Identify which cell holds the provided text, then report its (x, y) central coordinate. 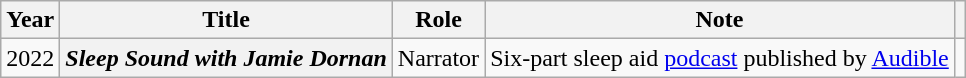
Note (720, 20)
Year (30, 20)
Title (226, 20)
Six-part sleep aid podcast published by Audible (720, 58)
2022 (30, 58)
Narrator (438, 58)
Sleep Sound with Jamie Dornan (226, 58)
Role (438, 20)
